Determine the (x, y) coordinate at the center of the cell enclosing the given text.  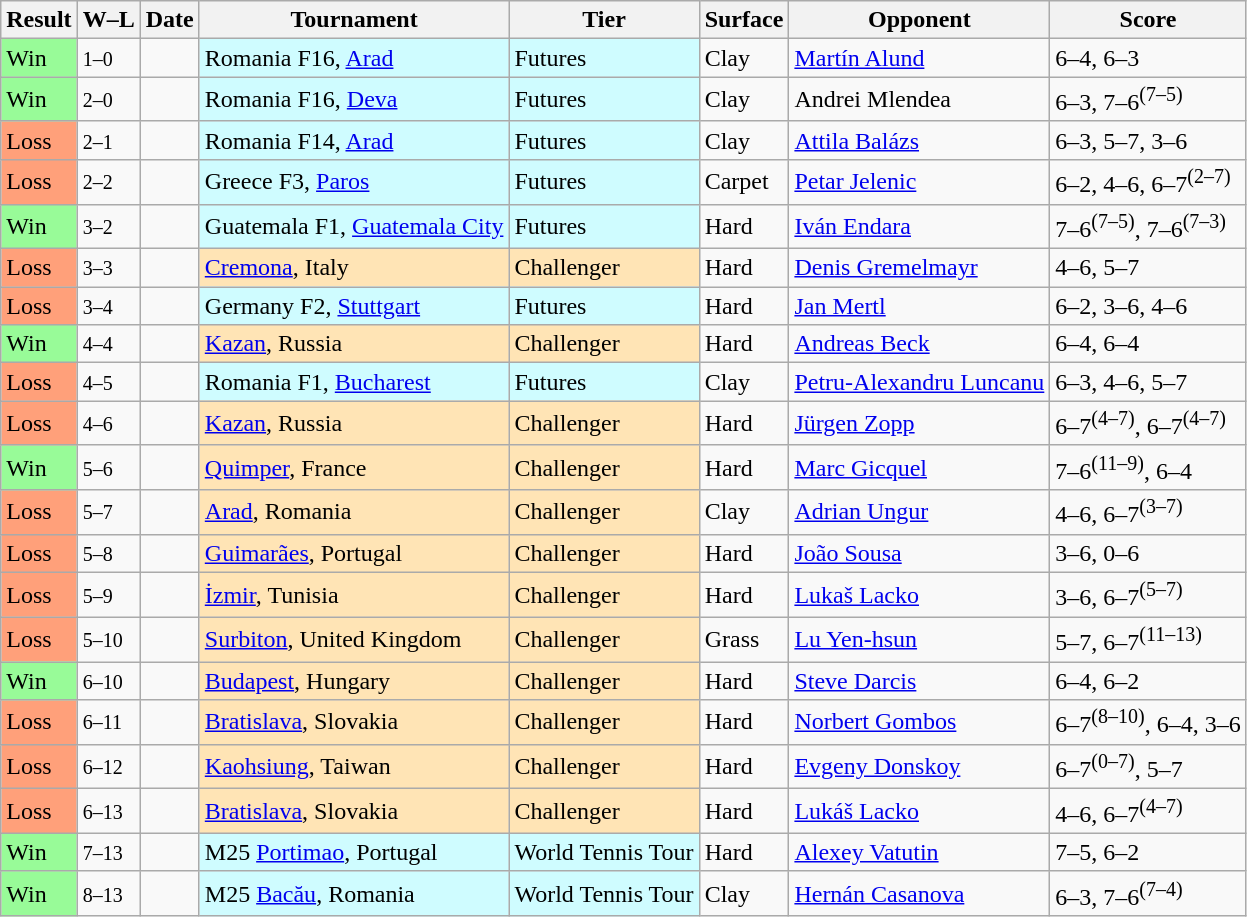
Marc Gicquel (920, 468)
3–6, 6–7(5–7) (1148, 596)
Carpet (744, 182)
6–3, 7–6(7–5) (1148, 100)
Petru-Alexandru Luncanu (920, 382)
Martín Alund (920, 58)
4–6, 6–7(4–7) (1148, 812)
7–6(11–9), 6–4 (1148, 468)
4–5 (108, 382)
6–7(0–7), 5–7 (1148, 766)
M25 Portimao, Portugal (354, 852)
3–2 (108, 226)
Alexey Vatutin (920, 852)
6–3, 5–7, 3–6 (1148, 140)
1–0 (108, 58)
Romania F16, Arad (354, 58)
2–0 (108, 100)
6–13 (108, 812)
5–10 (108, 640)
6–12 (108, 766)
İzmir, Tunisia (354, 596)
Surbiton, United Kingdom (354, 640)
Guatemala F1, Guatemala City (354, 226)
5–9 (108, 596)
7–6(7–5), 7–6(7–3) (1148, 226)
Iván Endara (920, 226)
Jan Mertl (920, 306)
Lukaš Lacko (920, 596)
5–8 (108, 554)
6–2, 3–6, 4–6 (1148, 306)
Score (1148, 20)
2–1 (108, 140)
3–3 (108, 268)
6–3, 7–6(7–4) (1148, 894)
Kaohsiung, Taiwan (354, 766)
Hernán Casanova (920, 894)
6–7(4–7), 6–7(4–7) (1148, 424)
Lu Yen-hsun (920, 640)
6–10 (108, 681)
Romania F1, Bucharest (354, 382)
Surface (744, 20)
6–11 (108, 722)
5–7 (108, 512)
Tournament (354, 20)
6–4, 6–4 (1148, 344)
Budapest, Hungary (354, 681)
Evgeny Donskoy (920, 766)
Steve Darcis (920, 681)
Norbert Gombos (920, 722)
2–2 (108, 182)
8–13 (108, 894)
Date (170, 20)
Romania F14, Arad (354, 140)
4–6, 5–7 (1148, 268)
Quimper, France (354, 468)
6–4, 6–2 (1148, 681)
Guimarães, Portugal (354, 554)
Grass (744, 640)
7–5, 6–2 (1148, 852)
Lukáš Lacko (920, 812)
Adrian Ungur (920, 512)
M25 Bacău, Romania (354, 894)
5–6 (108, 468)
3–4 (108, 306)
Jürgen Zopp (920, 424)
Greece F3, Paros (354, 182)
Cremona, Italy (354, 268)
Result (39, 20)
4–6 (108, 424)
Arad, Romania (354, 512)
Tier (604, 20)
6–7(8–10), 6–4, 3–6 (1148, 722)
Germany F2, Stuttgart (354, 306)
João Sousa (920, 554)
Opponent (920, 20)
Petar Jelenic (920, 182)
Andrei Mlendea (920, 100)
3–6, 0–6 (1148, 554)
W–L (108, 20)
4–6, 6–7(3–7) (1148, 512)
Attila Balázs (920, 140)
6–3, 4–6, 5–7 (1148, 382)
6–2, 4–6, 6–7(2–7) (1148, 182)
7–13 (108, 852)
6–4, 6–3 (1148, 58)
Denis Gremelmayr (920, 268)
Andreas Beck (920, 344)
Romania F16, Deva (354, 100)
4–4 (108, 344)
5–7, 6–7(11–13) (1148, 640)
